From the cell containing the given text, extract its center point as (x, y) coordinate. 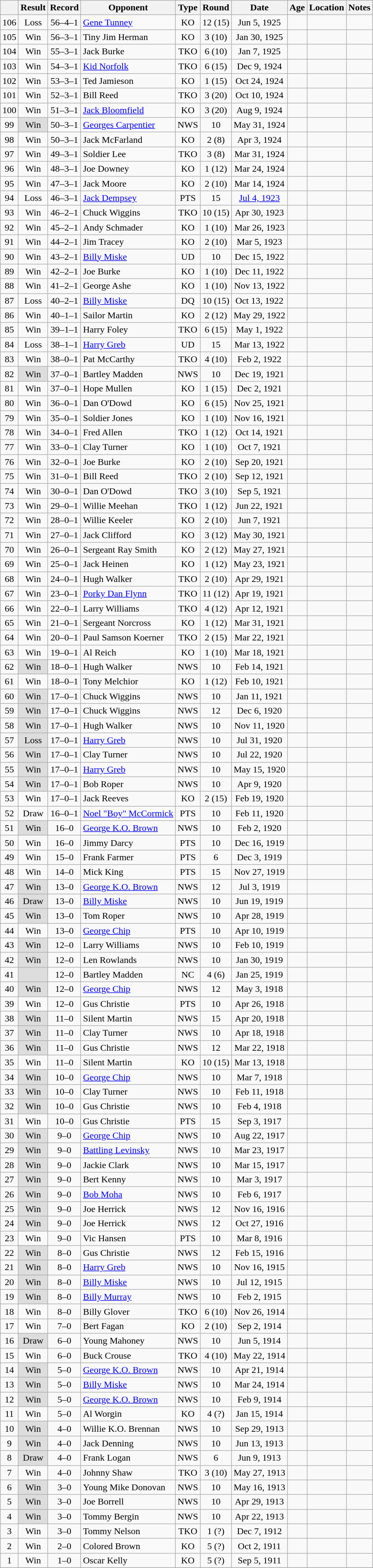
41–2–1 (64, 286)
Buck Crouse (128, 1355)
4 (?) (216, 1414)
May 15, 1920 (260, 769)
80 (9, 403)
Dec 16, 1919 (260, 843)
44–2–1 (64, 242)
18 (9, 1311)
Opponent (128, 8)
14–0 (64, 872)
Joe Borrell (128, 1502)
33–0–1 (64, 447)
Bert Fagan (128, 1326)
Feb 2, 1922 (260, 359)
Jan 15, 1914 (260, 1414)
Feb 19, 1920 (260, 799)
21 (9, 1267)
Age (297, 8)
44 (9, 931)
Notes (360, 8)
62 (9, 667)
43–2–1 (64, 257)
Mar 22, 1918 (260, 1048)
78 (9, 433)
Jun 7, 1921 (260, 520)
Sailor Martin (128, 315)
Apr 3, 1924 (260, 139)
Oct 14, 1921 (260, 433)
90 (9, 257)
45–2–1 (64, 227)
Dec 19, 1921 (260, 374)
34 (9, 1077)
16–0–1 (64, 813)
Apr 21, 1914 (260, 1370)
7 (9, 1473)
59 (9, 711)
Sep 2, 1914 (260, 1326)
Feb 11, 1920 (260, 813)
65 (9, 623)
Dec 9, 1924 (260, 66)
Sep 29, 1913 (260, 1429)
49 (9, 857)
Jack Moore (128, 184)
63 (9, 652)
13 (9, 1385)
Jun 5, 1925 (260, 22)
Feb 6, 1917 (260, 1194)
4 (6) (216, 975)
Oct 24, 1924 (260, 81)
Mar 18, 1921 (260, 652)
Gene Tunney (128, 22)
Vic Hansen (128, 1238)
30 (9, 1136)
1 (9, 1560)
Nov 26, 1914 (260, 1311)
Porky Dan Flynn (128, 593)
25–0–1 (64, 564)
24 (9, 1224)
95 (9, 184)
Jan 25, 1919 (260, 975)
36–0–1 (64, 403)
Feb 2, 1915 (260, 1297)
55 (9, 769)
May 27, 1913 (260, 1473)
31 (9, 1121)
47 (9, 886)
Sergeant Ray Smith (128, 550)
Apr 28, 1919 (260, 916)
53 (9, 799)
Jimmy Darcy (128, 843)
Feb 2, 1920 (260, 828)
93 (9, 213)
20–0–1 (64, 637)
51–3–1 (64, 110)
Mar 23, 1917 (260, 1150)
Sergeant Norcross (128, 623)
Jul 31, 1920 (260, 740)
99 (9, 125)
25 (9, 1209)
43 (9, 945)
May 31, 1924 (260, 125)
Jack Dempsey (128, 198)
27–0–1 (64, 535)
28–0–1 (64, 520)
29–0–1 (64, 506)
15–0 (64, 857)
Jun 19, 1919 (260, 901)
46 (9, 901)
Apr 9, 1920 (260, 784)
17 (9, 1326)
11 (9, 1414)
42 (9, 960)
31–0–1 (64, 476)
74 (9, 491)
19–0–1 (64, 652)
24–0–1 (64, 579)
Apr 22, 1913 (260, 1516)
Jan 7, 1925 (260, 52)
Paul Samson Koerner (128, 637)
33 (9, 1092)
52 (9, 813)
Feb 10, 1919 (260, 945)
11 (12) (216, 593)
34–0–1 (64, 433)
Soldier Lee (128, 154)
81 (9, 388)
26 (9, 1194)
Battling Levinsky (128, 1150)
Jack Bloomfield (128, 110)
Willie Keeler (128, 520)
32–0–1 (64, 462)
Oct 2, 1911 (260, 1546)
85 (9, 330)
103 (9, 66)
Sep 12, 1921 (260, 476)
Mar 26, 1923 (260, 227)
88 (9, 286)
Feb 9, 1914 (260, 1399)
Soldier Jones (128, 418)
49–3–1 (64, 154)
22 (9, 1253)
86 (9, 315)
Hope Mullen (128, 388)
Jim Tracey (128, 242)
Feb 15, 1916 (260, 1253)
Oct 27, 1916 (260, 1224)
2 (8) (216, 139)
Dec 2, 1921 (260, 388)
Mar 13, 1922 (260, 344)
Joe Downey (128, 169)
Jack Clifford (128, 535)
May 1, 1922 (260, 330)
Al Worgin (128, 1414)
45 (9, 916)
Nov 16, 1916 (260, 1209)
101 (9, 95)
79 (9, 418)
12 (15) (216, 22)
Jack Reeves (128, 799)
Tony Melchior (128, 682)
28 (9, 1165)
Jack Denning (128, 1443)
106 (9, 22)
Location (327, 8)
48 (9, 872)
Jan 30, 1919 (260, 960)
21–0–1 (64, 623)
May 3, 1918 (260, 989)
Jul 3, 1919 (260, 886)
30–0–1 (64, 491)
94 (9, 198)
Oct 7, 1921 (260, 447)
36 (9, 1048)
Colored Brown (128, 1546)
8 (9, 1458)
Nov 16, 1915 (260, 1267)
Young Mahoney (128, 1341)
Noel "Boy" McCormick (128, 813)
54 (9, 784)
Apr 12, 1921 (260, 608)
60 (9, 696)
Sep 5, 1921 (260, 491)
58 (9, 725)
Apr 20, 1918 (260, 1018)
Mar 3, 1917 (260, 1180)
23–0–1 (64, 593)
Tiny Jim Herman (128, 37)
41 (9, 975)
Ted Jamieson (128, 81)
May 30, 1921 (260, 535)
Tom Roper (128, 916)
56–3–1 (64, 37)
Apr 10, 1919 (260, 931)
40–2–1 (64, 301)
Feb 4, 1918 (260, 1106)
3 (8) (216, 154)
Young Mike Donovan (128, 1487)
35–0–1 (64, 418)
Aug 9, 1924 (260, 110)
89 (9, 271)
47–3–1 (64, 184)
Apr 26, 1918 (260, 1004)
100 (9, 110)
70 (9, 550)
53–3–1 (64, 81)
75 (9, 476)
Oct 13, 1922 (260, 301)
4 (12) (216, 608)
69 (9, 564)
Jun 9, 1913 (260, 1458)
23 (9, 1238)
Feb 14, 1921 (260, 667)
Jul 4, 1923 (260, 198)
Feb 10, 1921 (260, 682)
96 (9, 169)
Mar 24, 1924 (260, 169)
32 (9, 1106)
83 (9, 359)
26–0–1 (64, 550)
77 (9, 447)
Date (260, 8)
Bob Roper (128, 784)
Round (216, 8)
48–3–1 (64, 169)
Fred Allen (128, 433)
Tommy Bergin (128, 1516)
1–0 (64, 1560)
82 (9, 374)
Mar 22, 1921 (260, 637)
DQ (188, 301)
Type (188, 8)
Apr 18, 1918 (260, 1033)
Billy Glover (128, 1311)
105 (9, 37)
Mar 7, 1918 (260, 1077)
Oct 10, 1924 (260, 95)
Jack Burke (128, 52)
Mar 13, 1918 (260, 1062)
Sep 5, 1911 (260, 1560)
May 16, 1913 (260, 1487)
May 23, 1921 (260, 564)
20 (9, 1282)
91 (9, 242)
51 (9, 828)
50 (9, 843)
Dec 11, 1922 (260, 271)
Sep 3, 1917 (260, 1121)
73 (9, 506)
42–2–1 (64, 271)
Apr 30, 1923 (260, 213)
Willie K.O. Brennan (128, 1429)
46–3–1 (64, 198)
Sep 20, 1921 (260, 462)
George Ashe (128, 286)
66 (9, 608)
5 (9, 1502)
56 (9, 755)
Mar 31, 1924 (260, 154)
May 27, 1921 (260, 550)
68 (9, 579)
35 (9, 1062)
NC (188, 975)
Nov 25, 1921 (260, 403)
61 (9, 682)
4 (9, 1516)
39–1–1 (64, 330)
22–0–1 (64, 608)
Frank Logan (128, 1458)
Feb 11, 1918 (260, 1092)
37 (9, 1033)
Nov 16, 1921 (260, 418)
Jun 13, 1913 (260, 1443)
98 (9, 139)
Jul 22, 1920 (260, 755)
Jan 30, 1925 (260, 37)
Oscar Kelly (128, 1560)
Al Reich (128, 652)
46–2–1 (64, 213)
Bert Kenny (128, 1180)
Nov 11, 1920 (260, 725)
Pat McCarthy (128, 359)
52–3–1 (64, 95)
Jack Heinen (128, 564)
3 (12) (216, 535)
40 (9, 989)
39 (9, 1004)
16 (9, 1341)
Mick King (128, 872)
Jackie Clark (128, 1165)
Dec 7, 1912 (260, 1531)
56–4–1 (64, 22)
Apr 29, 1913 (260, 1502)
Jul 12, 1915 (260, 1282)
2 (9, 1546)
14 (9, 1370)
Harry Foley (128, 330)
Mar 15, 1917 (260, 1165)
Mar 24, 1914 (260, 1385)
72 (9, 520)
Aug 22, 1917 (260, 1136)
29 (9, 1150)
May 22, 1914 (260, 1355)
54–3–1 (64, 66)
76 (9, 462)
38–0–1 (64, 359)
Mar 31, 1921 (260, 623)
64 (9, 637)
Mar 8, 1916 (260, 1238)
Nov 27, 1919 (260, 872)
Dec 3, 1919 (260, 857)
27 (9, 1180)
Nov 13, 1922 (260, 286)
Apr 29, 1921 (260, 579)
9 (9, 1443)
Mar 14, 1924 (260, 184)
May 29, 1922 (260, 315)
Result (33, 8)
97 (9, 154)
Dec 15, 1922 (260, 257)
Jun 22, 1921 (260, 506)
Jack McFarland (128, 139)
84 (9, 344)
38 (9, 1018)
Dec 6, 1920 (260, 711)
40–1–1 (64, 315)
38–1–1 (64, 344)
Len Rowlands (128, 960)
102 (9, 81)
Bob Moha (128, 1194)
Billy Murray (128, 1297)
Willie Meehan (128, 506)
57 (9, 740)
Kid Norfolk (128, 66)
Record (64, 8)
71 (9, 535)
7–0 (64, 1326)
Jun 5, 1914 (260, 1341)
104 (9, 52)
55–3–1 (64, 52)
Mar 5, 1923 (260, 242)
19 (9, 1297)
Apr 19, 1921 (260, 593)
Jan 11, 1921 (260, 696)
1 (?) (216, 1531)
Georges Carpentier (128, 125)
2–0 (64, 1546)
3 (9, 1531)
Andy Schmader (128, 227)
Tommy Nelson (128, 1531)
92 (9, 227)
67 (9, 593)
Frank Farmer (128, 857)
Johnny Shaw (128, 1473)
87 (9, 301)
